Return (X, Y) of the center of cell containing provided text 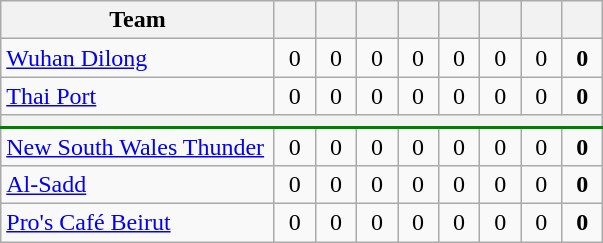
Pro's Café Beirut (138, 223)
Team (138, 20)
Al-Sadd (138, 185)
New South Wales Thunder (138, 146)
Wuhan Dilong (138, 58)
Thai Port (138, 96)
